Return the [X, Y] coordinate for the center point of the cell that contains the specified text.  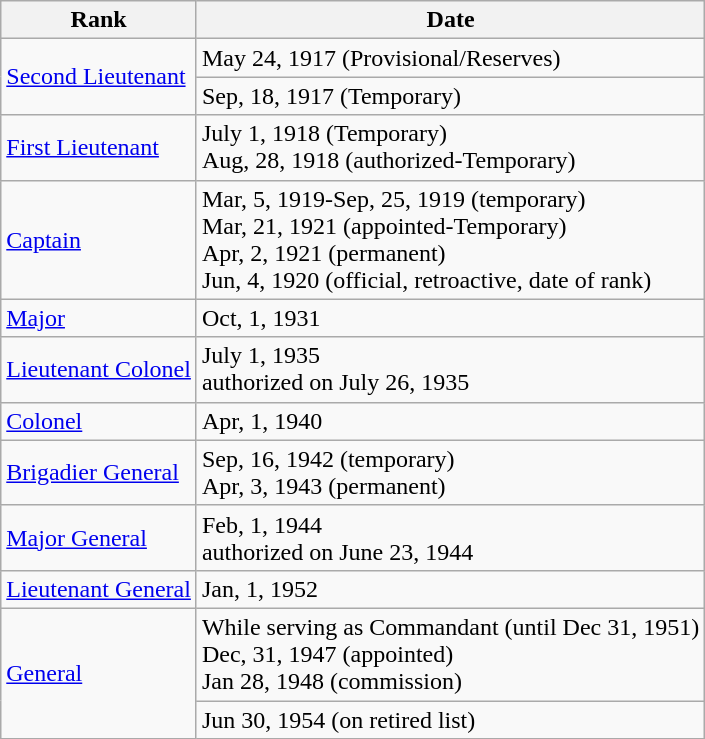
Brigadier General [99, 472]
General [99, 673]
Captain [99, 240]
July 1, 1918 (Temporary)Aug, 28, 1918 (authorized-Temporary) [450, 148]
Feb, 1, 1944authorized on June 23, 1944 [450, 538]
Apr, 1, 1940 [450, 421]
While serving as Commandant (until Dec 31, 1951)Dec, 31, 1947 (appointed)Jan 28, 1948 (commission) [450, 654]
Major [99, 318]
Jan, 1, 1952 [450, 589]
Jun 30, 1954 (on retired list) [450, 719]
Major General [99, 538]
Sep, 16, 1942 (temporary)Apr, 3, 1943 (permanent) [450, 472]
Sep, 18, 1917 (Temporary) [450, 96]
Rank [99, 20]
July 1, 1935authorized on July 26, 1935 [450, 370]
Mar, 5, 1919-Sep, 25, 1919 (temporary)Mar, 21, 1921 (appointed-Temporary)Apr, 2, 1921 (permanent)Jun, 4, 1920 (official, retroactive, date of rank) [450, 240]
Colonel [99, 421]
Date [450, 20]
First Lieutenant [99, 148]
Lieutenant General [99, 589]
Second Lieutenant [99, 77]
Lieutenant Colonel [99, 370]
Oct, 1, 1931 [450, 318]
May 24, 1917 (Provisional/Reserves) [450, 58]
